Provide the (x, y) coordinate of the cell's center where the given text is located.  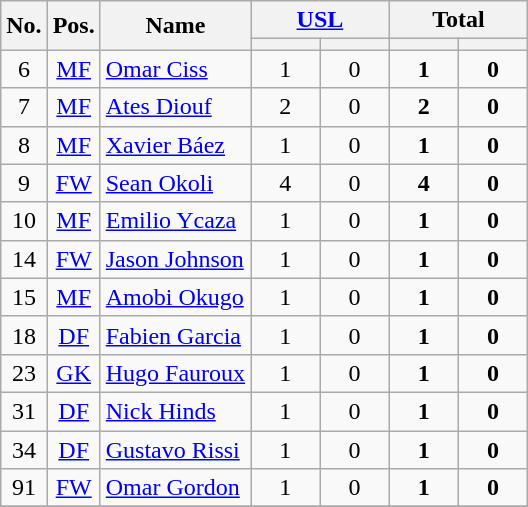
6 (24, 69)
Nick Hinds (175, 411)
Omar Gordon (175, 488)
31 (24, 411)
Pos. (74, 26)
USL (320, 20)
8 (24, 145)
91 (24, 488)
Xavier Báez (175, 145)
Emilio Ycaza (175, 221)
GK (74, 373)
7 (24, 107)
No. (24, 26)
Omar Ciss (175, 69)
Name (175, 26)
9 (24, 183)
Total (458, 20)
Sean Okoli (175, 183)
Ates Diouf (175, 107)
Fabien Garcia (175, 335)
18 (24, 335)
Jason Johnson (175, 259)
34 (24, 449)
15 (24, 297)
23 (24, 373)
Amobi Okugo (175, 297)
10 (24, 221)
Hugo Fauroux (175, 373)
14 (24, 259)
Gustavo Rissi (175, 449)
